Find where the given text appears and provide that cell's center as [x, y] coordinate. 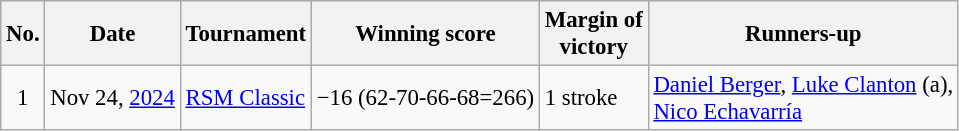
Runners-up [803, 34]
No. [23, 34]
Tournament [246, 34]
−16 (62-70-66-68=266) [425, 98]
Margin ofvictory [594, 34]
RSM Classic [246, 98]
Daniel Berger, Luke Clanton (a), Nico Echavarría [803, 98]
1 [23, 98]
Winning score [425, 34]
Date [112, 34]
Nov 24, 2024 [112, 98]
1 stroke [594, 98]
